Extract the (x, y) coordinate from the center of the cell holding the provided text.  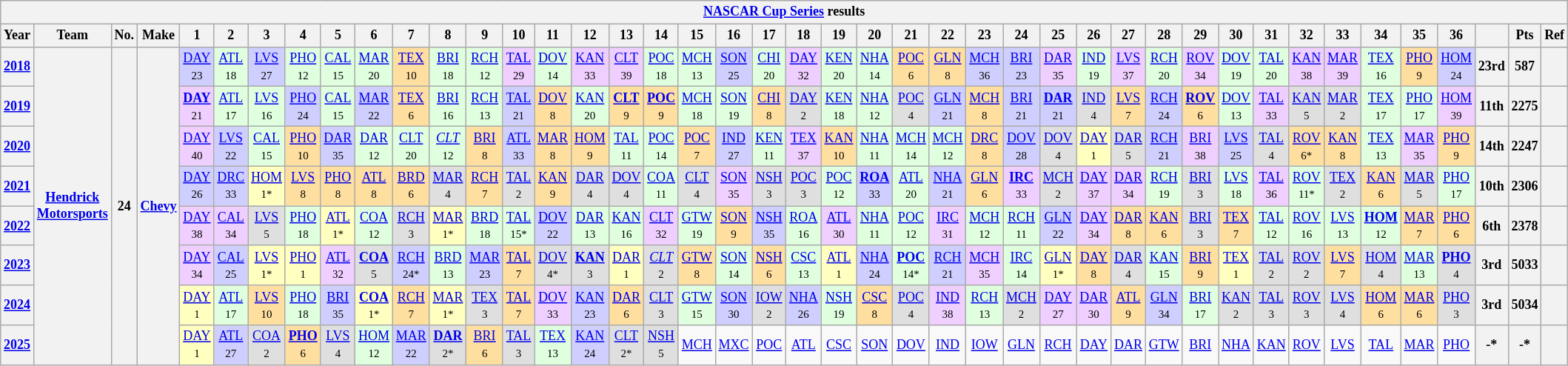
HOM6 (1381, 305)
DAY27 (1058, 305)
ATL9 (1128, 305)
POC3 (804, 186)
22 (948, 36)
CAL34 (231, 226)
DAY32 (804, 67)
2019 (18, 107)
HOM1* (267, 186)
9 (485, 36)
ROV16 (1307, 226)
KAN5 (1307, 107)
DAY37 (1094, 186)
POC14 (662, 146)
RCH19 (1164, 186)
KAN3 (589, 265)
RCH12 (485, 67)
LVS16 (267, 107)
CLT3 (662, 305)
2018 (18, 67)
NSH5 (662, 345)
KAN2 (1236, 305)
1 (197, 36)
NHA21 (948, 186)
ATL33 (518, 146)
SON9 (734, 226)
CSC8 (875, 305)
BRD18 (485, 226)
23rd (1491, 67)
BRI6 (485, 345)
HOM4 (1381, 265)
LVS8 (303, 186)
CHI8 (769, 107)
ATL27 (231, 345)
5 (338, 36)
28 (1164, 36)
DAR2* (448, 345)
2022 (18, 226)
RCH (1058, 345)
TEX17 (1381, 107)
23 (985, 36)
DOV4* (553, 265)
No. (124, 36)
CHI20 (769, 67)
SON19 (734, 107)
PHO8 (338, 186)
PHO4 (1457, 265)
15 (697, 36)
DOV8 (553, 107)
KEN18 (839, 107)
TEX1 (1236, 265)
MAR4 (448, 186)
DAY (1094, 345)
BRD6 (411, 186)
DOV14 (553, 67)
DOV33 (553, 305)
Chevy (158, 206)
MCH36 (985, 67)
RCH20 (1164, 67)
ATL32 (338, 265)
Ref (1555, 36)
GLN22 (1058, 226)
GTW15 (697, 305)
LVS27 (267, 67)
HOM9 (589, 146)
TAL15* (518, 226)
DAR (1128, 345)
2024 (18, 305)
IRC31 (948, 226)
KAN8 (1343, 146)
DAY40 (197, 146)
PHO24 (303, 107)
TAL36 (1271, 186)
KAN10 (839, 146)
TAL11 (626, 146)
PHO1 (303, 265)
GLN (1022, 345)
SON35 (734, 186)
CLT12 (448, 146)
MCH13 (697, 67)
32 (1307, 36)
6th (1491, 226)
PHO (1457, 345)
DRC33 (231, 186)
KAN16 (626, 226)
ATL8 (375, 186)
DOV19 (1236, 67)
CSC (839, 345)
2025 (18, 345)
BRI16 (448, 107)
ROV2 (1307, 265)
HOM39 (1457, 107)
Hendrick Motorsports (73, 206)
LVS5 (267, 226)
MCH (697, 345)
CLT2 (662, 265)
TEX3 (485, 305)
IOW (985, 345)
KAN15 (1164, 265)
TAL21 (518, 107)
13 (626, 36)
LVS22 (231, 146)
TEX2 (1343, 186)
DRC8 (985, 146)
POC18 (662, 67)
HOM24 (1457, 67)
CAL25 (231, 265)
KEN20 (839, 67)
BRI23 (1022, 67)
TEX16 (1381, 67)
COA2 (267, 345)
16 (734, 36)
DAR21 (1058, 107)
6 (375, 36)
SON30 (734, 305)
KAN23 (589, 305)
GLN21 (948, 107)
GTW8 (697, 265)
IOW2 (769, 305)
2 (231, 36)
MAR20 (375, 67)
26 (1094, 36)
KAN20 (589, 107)
20 (875, 36)
CLT9 (626, 107)
KAN38 (1307, 67)
ROV3 (1307, 305)
POC14* (911, 265)
MCH14 (911, 146)
LVS (1343, 345)
33 (1343, 36)
10 (518, 36)
2023 (18, 265)
BRI18 (448, 67)
34 (1381, 36)
DAY2 (804, 107)
TAL29 (518, 67)
GTW19 (697, 226)
COA12 (375, 226)
DOV13 (1236, 107)
CSC13 (804, 265)
IND (948, 345)
10th (1491, 186)
TEX6 (411, 107)
PHO12 (303, 67)
MAR23 (485, 265)
SON (875, 345)
11th (1491, 107)
19 (839, 36)
Pts (1525, 36)
LVS10 (267, 305)
11 (553, 36)
RCH11 (1022, 226)
RCH3 (411, 226)
ROV6* (1307, 146)
CLT2* (626, 345)
PHO10 (303, 146)
27 (1128, 36)
POC (769, 345)
NASCAR Cup Series results (785, 12)
TEX10 (411, 67)
ROV6 (1201, 107)
BRD13 (448, 265)
MAR6 (1419, 305)
POC9 (662, 107)
IND27 (734, 146)
NSH19 (839, 305)
ATL1 (839, 265)
DAR5 (1128, 146)
2378 (1525, 226)
IRC33 (1022, 186)
5033 (1525, 265)
MAR8 (553, 146)
TEX37 (804, 146)
DAR1 (626, 265)
DAR13 (589, 226)
MCH35 (985, 265)
MAR13 (1419, 265)
DAR6 (626, 305)
COA5 (375, 265)
2021 (18, 186)
DAY23 (197, 67)
587 (1525, 67)
SON14 (734, 265)
DOV28 (1022, 146)
NSH6 (769, 265)
TAL20 (1271, 67)
12 (589, 36)
BRI38 (1201, 146)
TAL33 (1271, 107)
IND19 (1094, 67)
18 (804, 36)
IRC14 (1022, 265)
ATL18 (231, 67)
30 (1236, 36)
BRI (1201, 345)
4 (303, 36)
GLN8 (948, 67)
RCH24 (1164, 107)
GLN34 (1164, 305)
DAR12 (375, 146)
MAR39 (1343, 67)
DAR8 (1128, 226)
LVS37 (1128, 67)
TAL12 (1271, 226)
14th (1491, 146)
KEN11 (769, 146)
BRI21 (1022, 107)
TAL (1381, 345)
SON25 (734, 67)
DOV22 (553, 226)
31 (1271, 36)
DOV (911, 345)
MAR35 (1419, 146)
ATL30 (839, 226)
DAY21 (197, 107)
CLT4 (697, 186)
NSH3 (769, 186)
NHA12 (875, 107)
DAR30 (1094, 305)
COA11 (662, 186)
RCH24* (411, 265)
MCH18 (697, 107)
ATL (804, 345)
COA1* (375, 305)
ATL1* (338, 226)
BRI9 (1201, 265)
2020 (18, 146)
KAN (1271, 345)
BRI8 (485, 146)
DAY38 (197, 226)
GTW (1164, 345)
MCH8 (985, 107)
NSH35 (769, 226)
GLN6 (985, 186)
MAR2 (1343, 107)
25 (1058, 36)
KAN9 (553, 186)
GLN1* (1058, 265)
ROV34 (1201, 67)
LVS18 (1236, 186)
POC6 (911, 67)
IND38 (948, 305)
2306 (1525, 186)
MAR7 (1419, 226)
NHA14 (875, 67)
TAL4 (1271, 146)
ROV11* (1307, 186)
NHA26 (804, 305)
7 (411, 36)
NHA24 (875, 265)
BRI17 (1201, 305)
CLT20 (411, 146)
2275 (1525, 107)
29 (1201, 36)
MXC (734, 345)
LVS13 (1343, 226)
BRI35 (338, 305)
3 (267, 36)
DAY8 (1094, 265)
KAN33 (589, 67)
14 (662, 36)
MAR5 (1419, 186)
IND4 (1094, 107)
35 (1419, 36)
5034 (1525, 305)
ROA33 (875, 186)
NHA (1236, 345)
8 (448, 36)
PHO3 (1457, 305)
2247 (1525, 146)
17 (769, 36)
Make (158, 36)
DAY26 (197, 186)
ROV (1307, 345)
Team (73, 36)
ROA16 (804, 226)
KAN24 (589, 345)
MAR (1419, 345)
Year (18, 36)
LVS25 (1236, 146)
POC7 (697, 146)
LVS1* (267, 265)
ATL20 (911, 186)
DAR34 (1128, 186)
36 (1457, 36)
CLT32 (662, 226)
21 (911, 36)
TEX7 (1236, 226)
CLT39 (626, 67)
